Output the (X, Y) coordinate of the center of the cell containing the given text.  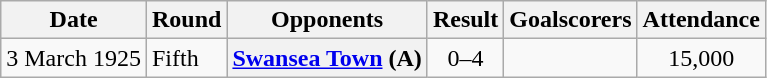
3 March 1925 (74, 58)
Opponents (327, 20)
Fifth (186, 58)
Result (465, 20)
Goalscorers (570, 20)
Attendance (701, 20)
15,000 (701, 58)
Swansea Town (A) (327, 58)
Date (74, 20)
Round (186, 20)
0–4 (465, 58)
